Scan for the cell matching the given text and deliver its [x, y] coordinate at center. 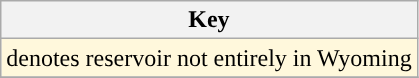
denotes reservoir not entirely in Wyoming [209, 58]
Key [209, 20]
